From the cell containing the given text, extract its center point as [x, y] coordinate. 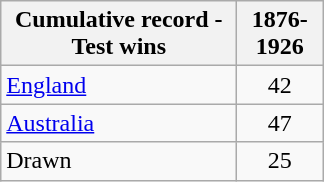
Drawn [119, 161]
42 [280, 85]
1876-1926 [280, 34]
47 [280, 123]
England [119, 85]
25 [280, 161]
Australia [119, 123]
Cumulative record - Test wins [119, 34]
